Locate the cell with the specified text and output its (x, y) center coordinate. 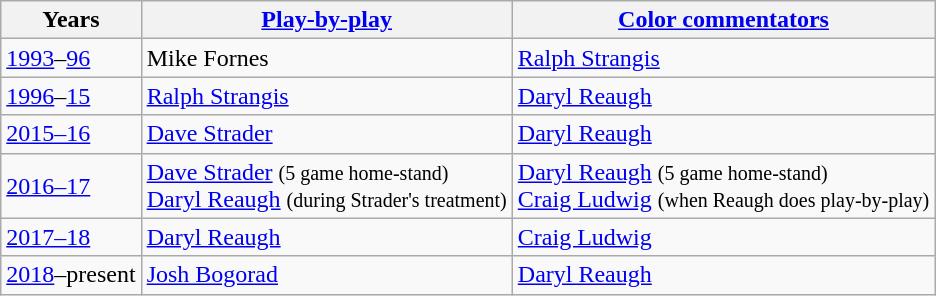
2018–present (71, 275)
Josh Bogorad (326, 275)
Daryl Reaugh (5 game home-stand)Craig Ludwig (when Reaugh does play-by-play) (724, 186)
2017–18 (71, 237)
Craig Ludwig (724, 237)
Play-by-play (326, 20)
Dave Strader (326, 134)
Color commentators (724, 20)
2015–16 (71, 134)
1993–96 (71, 58)
1996–15 (71, 96)
2016–17 (71, 186)
Mike Fornes (326, 58)
Years (71, 20)
Dave Strader (5 game home-stand)Daryl Reaugh (during Strader's treatment) (326, 186)
